Return the (x, y) coordinate for the center point of the cell that contains the specified text.  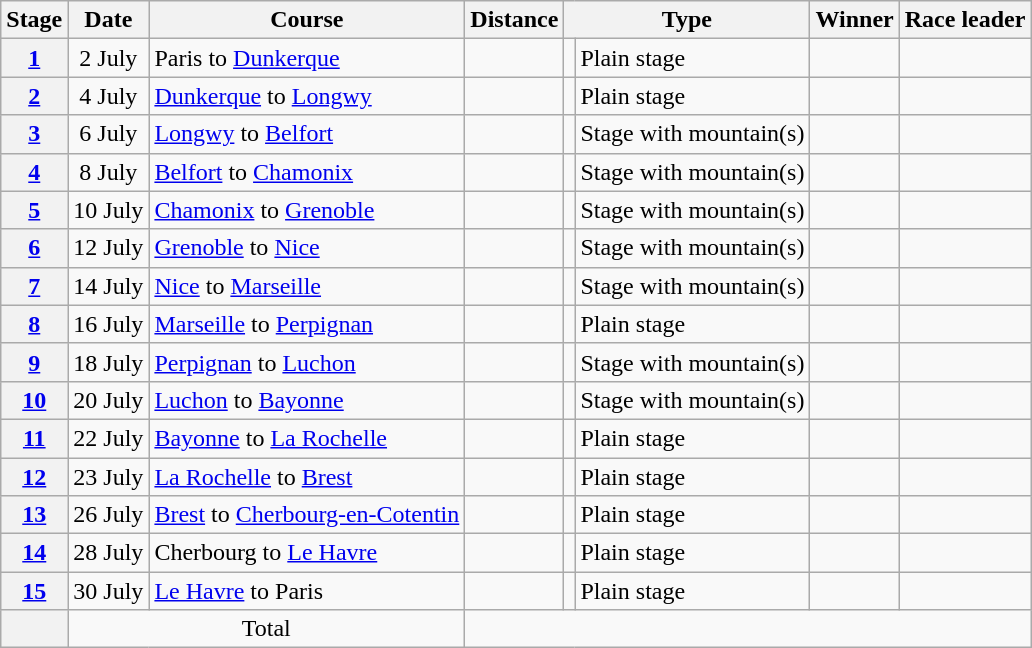
28 July (108, 553)
12 (34, 477)
12 July (108, 248)
1 (34, 58)
Total (266, 629)
Race leader (965, 20)
Grenoble to Nice (307, 248)
14 July (108, 286)
2 July (108, 58)
22 July (108, 438)
Perpignan to Luchon (307, 362)
Le Havre to Paris (307, 591)
Chamonix to Grenoble (307, 210)
14 (34, 553)
9 (34, 362)
4 July (108, 96)
26 July (108, 515)
Course (307, 20)
13 (34, 515)
Date (108, 20)
3 (34, 134)
11 (34, 438)
Paris to Dunkerque (307, 58)
Winner (854, 20)
Stage (34, 20)
30 July (108, 591)
Belfort to Chamonix (307, 172)
Nice to Marseille (307, 286)
Brest to Cherbourg-en-Cotentin (307, 515)
20 July (108, 400)
16 July (108, 324)
15 (34, 591)
6 July (108, 134)
10 (34, 400)
23 July (108, 477)
Longwy to Belfort (307, 134)
Distance (514, 20)
4 (34, 172)
Type (687, 20)
Bayonne to La Rochelle (307, 438)
Marseille to Perpignan (307, 324)
2 (34, 96)
Cherbourg to Le Havre (307, 553)
8 (34, 324)
10 July (108, 210)
La Rochelle to Brest (307, 477)
18 July (108, 362)
5 (34, 210)
Luchon to Bayonne (307, 400)
6 (34, 248)
Dunkerque to Longwy (307, 96)
7 (34, 286)
8 July (108, 172)
